Extract the (X, Y) coordinate from the center of the cell holding the provided text.  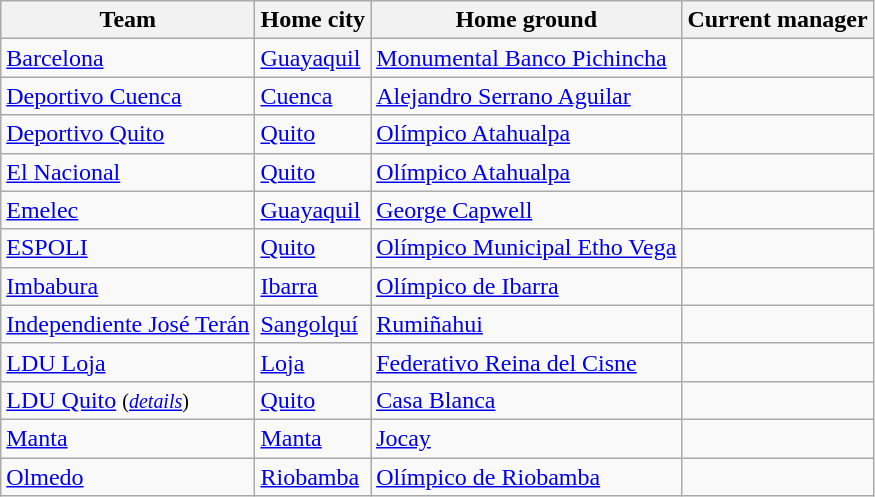
Olímpico Municipal Etho Vega (526, 248)
Ibarra (313, 286)
Sangolquí (313, 324)
Current manager (778, 20)
Deportivo Quito (128, 134)
ESPOLI (128, 248)
Alejandro Serrano Aguilar (526, 96)
Home city (313, 20)
Olímpico de Ibarra (526, 286)
LDU Loja (128, 362)
Olmedo (128, 477)
Cuenca (313, 96)
LDU Quito (details) (128, 400)
Home ground (526, 20)
Casa Blanca (526, 400)
Federativo Reina del Cisne (526, 362)
Loja (313, 362)
El Nacional (128, 172)
Riobamba (313, 477)
Imbabura (128, 286)
Jocay (526, 438)
Barcelona (128, 58)
Emelec (128, 210)
Independiente José Terán (128, 324)
Deportivo Cuenca (128, 96)
Rumiñahui (526, 324)
Olímpico de Riobamba (526, 477)
George Capwell (526, 210)
Team (128, 20)
Monumental Banco Pichincha (526, 58)
